Scan for the cell matching the given text and deliver its [x, y] coordinate at center. 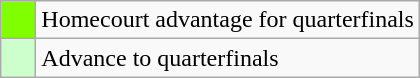
Advance to quarterfinals [228, 58]
Homecourt advantage for quarterfinals [228, 20]
